Locate the cell with the specified text and output its (x, y) center coordinate. 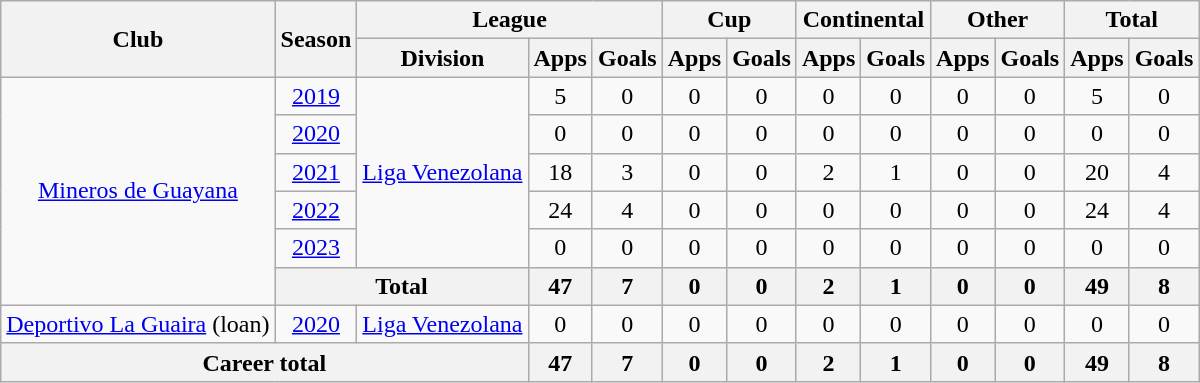
2023 (316, 248)
Division (442, 58)
Other (998, 20)
2022 (316, 210)
Mineros de Guayana (138, 191)
2021 (316, 172)
3 (627, 172)
League (510, 20)
Deportivo La Guaira (loan) (138, 324)
Career total (264, 362)
Cup (729, 20)
2019 (316, 96)
Season (316, 39)
Continental (863, 20)
18 (560, 172)
Club (138, 39)
20 (1097, 172)
